Provide the (x, y) coordinate of the cell's center where the given text is located.  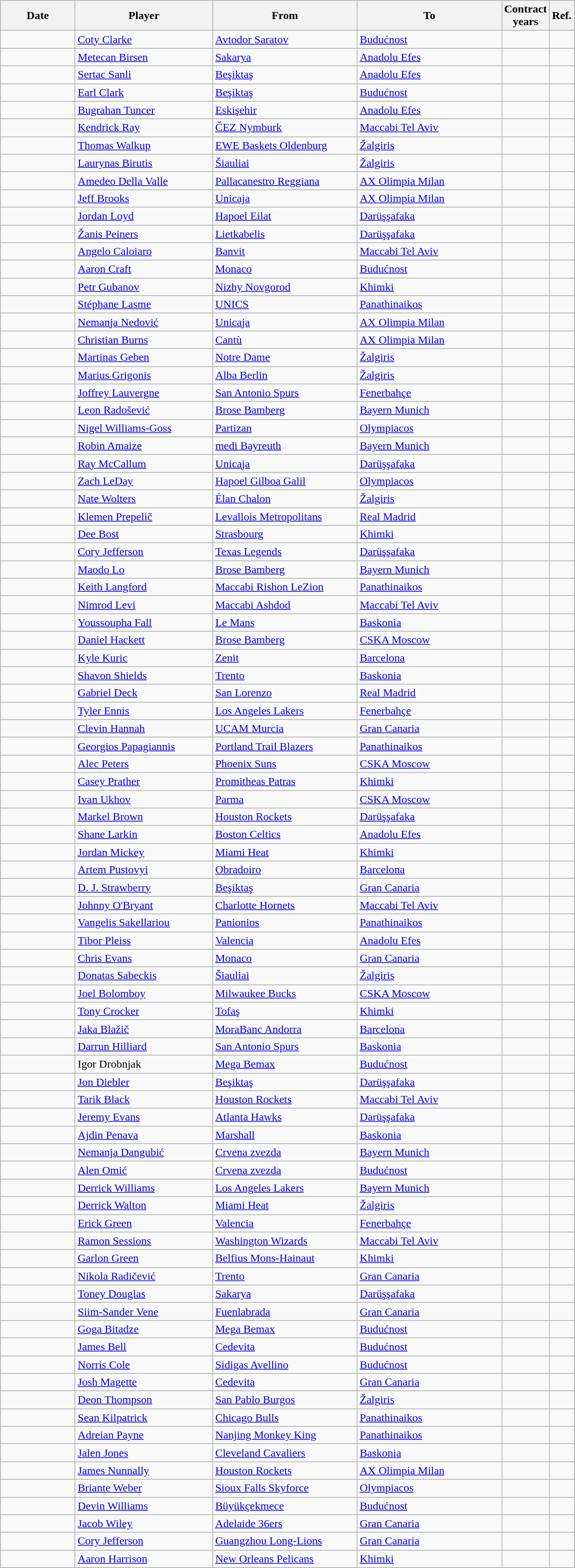
UNICS (285, 305)
Darrun Hilliard (144, 1046)
ČEZ Nymburk (285, 128)
Ray McCallum (144, 463)
Charlotte Hornets (285, 905)
Maodo Lo (144, 570)
Alen Omić (144, 1170)
Keith Langford (144, 587)
Avtodor Saratov (285, 39)
Markel Brown (144, 817)
Derrick Walton (144, 1205)
Ivan Ukhov (144, 799)
Sidigas Avellino (285, 1364)
Contractyears (526, 16)
Angelo Caloiaro (144, 252)
Lietkabelis (285, 233)
Sertac Sanli (144, 75)
Josh Magette (144, 1382)
Earl Clark (144, 92)
Shavon Shields (144, 675)
Siim-Sander Vene (144, 1311)
Jordan Loyd (144, 216)
Stéphane Lasme (144, 305)
Notre Dame (285, 357)
Casey Prather (144, 781)
Boston Celtics (285, 835)
Hapoel Gilboa Galil (285, 481)
Ajdin Penava (144, 1135)
Marshall (285, 1135)
Jalen Jones (144, 1453)
To (429, 16)
Klemen Prepelič (144, 517)
Donatas Sabeckis (144, 976)
Dee Bost (144, 534)
Georgios Papagiannis (144, 746)
Youssoupha Fall (144, 622)
Jacob Wiley (144, 1523)
Zenit (285, 658)
Tony Crocker (144, 1011)
Laurynas Birutis (144, 163)
Kendrick Ray (144, 128)
James Bell (144, 1347)
Portland Trail Blazers (285, 746)
Maccabi Rishon LeZion (285, 587)
Milwaukee Bucks (285, 993)
Igor Drobnjak (144, 1064)
From (285, 16)
Parma (285, 799)
Belfius Mons-Hainaut (285, 1258)
Aaron Craft (144, 269)
Daniel Hackett (144, 640)
Jeremy Evans (144, 1117)
James Nunnally (144, 1471)
Tarik Black (144, 1100)
Eskişehir (285, 110)
Metecan Birsen (144, 57)
Amedeo Della Valle (144, 181)
Ramon Sessions (144, 1241)
Zach LeDay (144, 481)
Texas Legends (285, 552)
Obradoiro (285, 870)
Ref. (562, 16)
Cantù (285, 340)
Date (38, 16)
Nanjing Monkey King (285, 1435)
Johnny O'Bryant (144, 905)
Kyle Kuric (144, 658)
Hapoel Eilat (285, 216)
Alec Peters (144, 764)
Levallois Metropolitans (285, 517)
Washington Wizards (285, 1241)
Leon Radošević (144, 410)
Adelaide 36ers (285, 1523)
Chicago Bulls (285, 1418)
Norris Cole (144, 1364)
medi Bayreuth (285, 446)
Nemanja Dangubić (144, 1153)
Joel Bolomboy (144, 993)
Banvit (285, 252)
Vangelis Sakellariou (144, 923)
Fuenlabrada (285, 1311)
Gabriel Deck (144, 693)
Partizan (285, 428)
Shane Larkin (144, 835)
Garlon Green (144, 1258)
Nigel Williams-Goss (144, 428)
Marius Grigonis (144, 375)
San Pablo Burgos (285, 1400)
Deon Thompson (144, 1400)
Nikola Radičević (144, 1276)
Jon Diebler (144, 1082)
Robin Amaize (144, 446)
Büyükçekmece (285, 1506)
Nemanja Nedović (144, 322)
EWE Baskets Oldenburg (285, 145)
Erick Green (144, 1223)
Chris Evans (144, 958)
Clevin Hannah (144, 728)
New Orleans Pelicans (285, 1559)
Christian Burns (144, 340)
Atlanta Hawks (285, 1117)
Artem Pustovyi (144, 870)
Panionios (285, 923)
Phoenix Suns (285, 764)
MoraBanc Andorra (285, 1029)
Player (144, 16)
Coty Clarke (144, 39)
Jaka Blažič (144, 1029)
Sean Kilpatrick (144, 1418)
Nizhy Novgorod (285, 287)
Tibor Pleiss (144, 940)
Devin Williams (144, 1506)
Aaron Harrison (144, 1559)
Adreian Payne (144, 1435)
D. J. Strawberry (144, 888)
Thomas Walkup (144, 145)
Jeff Brooks (144, 198)
Derrick Williams (144, 1188)
Nate Wolters (144, 499)
Sioux Falls Skyforce (285, 1488)
Tyler Ennis (144, 711)
Pallacanestro Reggiana (285, 181)
Strasbourg (285, 534)
Alba Berlin (285, 375)
Tofaş (285, 1011)
Maccabi Ashdod (285, 605)
Promitheas Patras (285, 781)
Élan Chalon (285, 499)
Martinas Geben (144, 357)
Le Mans (285, 622)
San Lorenzo (285, 693)
Goga Bitadze (144, 1329)
Nimrod Levi (144, 605)
Žanis Peiners (144, 233)
Joffrey Lauvergne (144, 393)
Toney Douglas (144, 1294)
Briante Weber (144, 1488)
Petr Gubanov (144, 287)
Cleveland Cavaliers (285, 1453)
Jordan Mickey (144, 852)
UCAM Murcia (285, 728)
Guangzhou Long-Lions (285, 1541)
Bugrahan Tuncer (144, 110)
